Determine the (X, Y) coordinate at the center of the cell enclosing the given text.  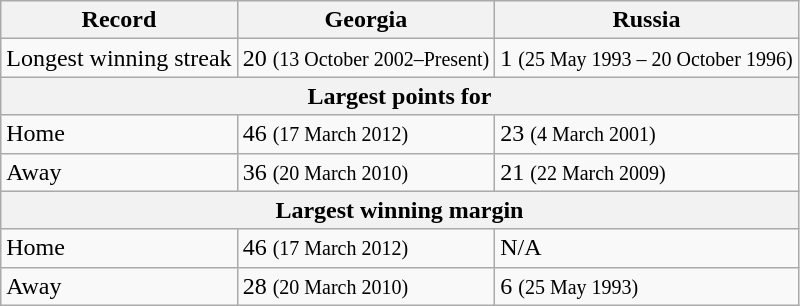
20 (13 October 2002–Present) (366, 58)
Longest winning streak (119, 58)
Russia (646, 20)
Georgia (366, 20)
N/A (646, 248)
Largest winning margin (400, 210)
6 (25 May 1993) (646, 286)
28 (20 March 2010) (366, 286)
Record (119, 20)
21 (22 March 2009) (646, 172)
1 (25 May 1993 – 20 October 1996) (646, 58)
36 (20 March 2010) (366, 172)
23 (4 March 2001) (646, 134)
Largest points for (400, 96)
